Output the [x, y] coordinate of the center of the cell containing the given text.  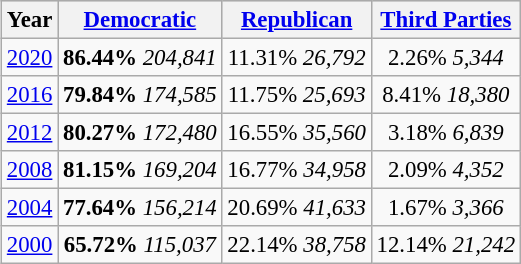
2020 [30, 58]
11.31% 26,792 [296, 58]
16.77% 34,958 [296, 170]
Republican [296, 20]
80.27% 172,480 [140, 133]
86.44% 204,841 [140, 58]
2000 [30, 245]
12.14% 21,242 [446, 245]
3.18% 6,839 [446, 133]
11.75% 25,693 [296, 95]
2.09% 4,352 [446, 170]
Third Parties [446, 20]
2008 [30, 170]
16.55% 35,560 [296, 133]
22.14% 38,758 [296, 245]
Democratic [140, 20]
77.64% 156,214 [140, 208]
Year [30, 20]
79.84% 174,585 [140, 95]
2004 [30, 208]
65.72% 115,037 [140, 245]
81.15% 169,204 [140, 170]
20.69% 41,633 [296, 208]
8.41% 18,380 [446, 95]
2012 [30, 133]
1.67% 3,366 [446, 208]
2016 [30, 95]
2.26% 5,344 [446, 58]
